From the cell containing the given text, extract its center point as (x, y) coordinate. 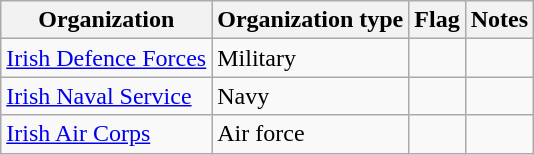
Notes (499, 20)
Irish Defence Forces (106, 58)
Flag (437, 20)
Irish Air Corps (106, 134)
Air force (310, 134)
Navy (310, 96)
Military (310, 58)
Irish Naval Service (106, 96)
Organization type (310, 20)
Organization (106, 20)
